Find where the given text appears and provide that cell's center as [x, y] coordinate. 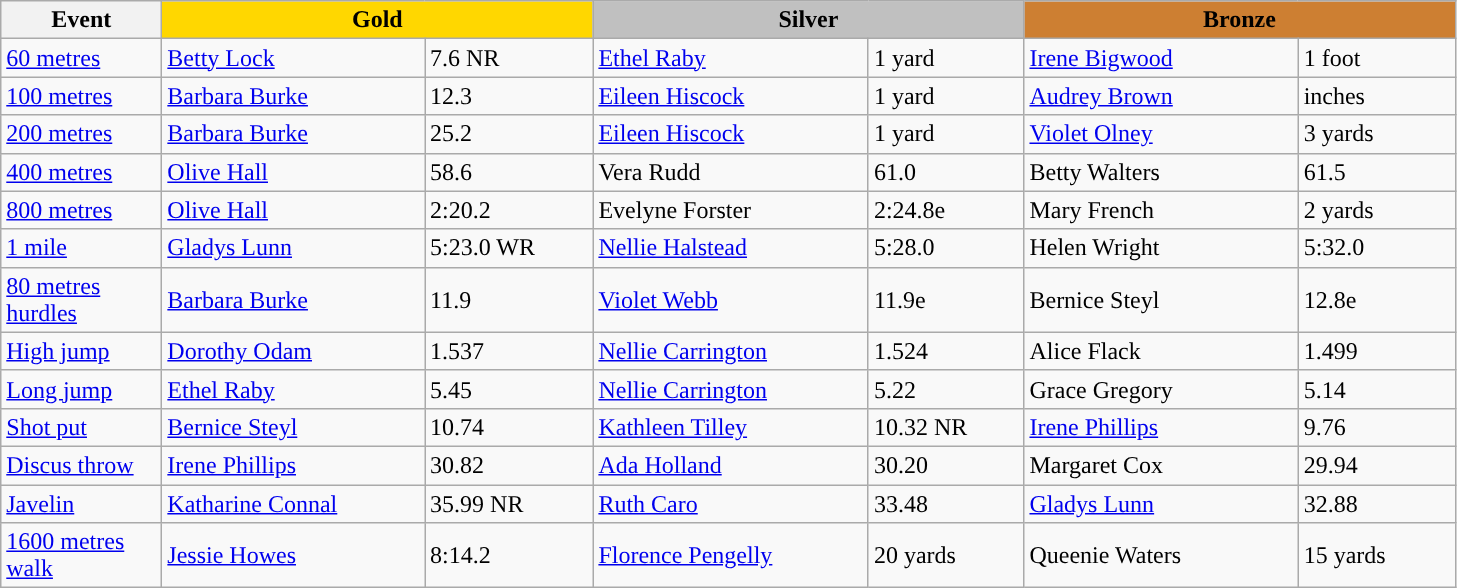
Betty Walters [1161, 172]
Evelyne Forster [731, 210]
9.76 [1376, 427]
Ada Holland [731, 465]
25.2 [509, 134]
Bronze [1240, 20]
10.32 NR [946, 427]
1.524 [946, 351]
Katharine Connal [294, 503]
11.9e [946, 300]
5.22 [946, 389]
Ruth Caro [731, 503]
1.499 [1376, 351]
5:32.0 [1376, 248]
Queenie Waters [1161, 556]
Nellie Halstead [731, 248]
33.48 [946, 503]
30.82 [509, 465]
Kathleen Tilley [731, 427]
5.14 [1376, 389]
Mary French [1161, 210]
100 metres [82, 96]
15 yards [1376, 556]
61.0 [946, 172]
32.88 [1376, 503]
Florence Pengelly [731, 556]
1.537 [509, 351]
Grace Gregory [1161, 389]
35.99 NR [509, 503]
Betty Lock [294, 58]
Helen Wright [1161, 248]
5:28.0 [946, 248]
200 metres [82, 134]
Violet Webb [731, 300]
1600 metres walk [82, 556]
20 yards [946, 556]
1 mile [82, 248]
Silver [808, 20]
5.45 [509, 389]
Gold [378, 20]
Vera Rudd [731, 172]
Event [82, 20]
2:20.2 [509, 210]
Javelin [82, 503]
Alice Flack [1161, 351]
8:14.2 [509, 556]
Dorothy Odam [294, 351]
800 metres [82, 210]
12.3 [509, 96]
2:24.8e [946, 210]
Jessie Howes [294, 556]
Discus throw [82, 465]
7.6 NR [509, 58]
2 yards [1376, 210]
Irene Bigwood [1161, 58]
1 foot [1376, 58]
10.74 [509, 427]
58.6 [509, 172]
High jump [82, 351]
Audrey Brown [1161, 96]
400 metres [82, 172]
inches [1376, 96]
60 metres [82, 58]
3 yards [1376, 134]
Long jump [82, 389]
29.94 [1376, 465]
11.9 [509, 300]
61.5 [1376, 172]
12.8e [1376, 300]
Violet Olney [1161, 134]
80 metres hurdles [82, 300]
5:23.0 WR [509, 248]
30.20 [946, 465]
Margaret Cox [1161, 465]
Shot put [82, 427]
